For the text-containing cell, return its midpoint in [x, y] coordinate format. 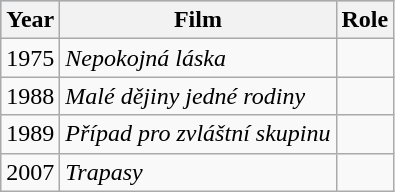
2007 [30, 172]
Trapasy [198, 172]
Role [365, 20]
Případ pro zvláštní skupinu [198, 134]
1989 [30, 134]
Year [30, 20]
1988 [30, 96]
Malé dějiny jedné rodiny [198, 96]
1975 [30, 58]
Nepokojná láska [198, 58]
Film [198, 20]
